Return the [X, Y] coordinate for the center point of the cell that contains the specified text.  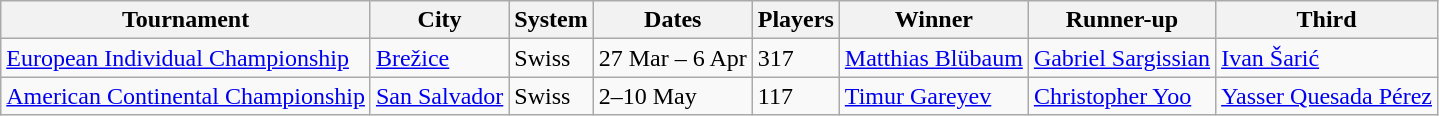
Winner [934, 20]
Brežice [439, 58]
Ivan Šarić [1327, 58]
2–10 May [672, 96]
Gabriel Sargissian [1122, 58]
Christopher Yoo [1122, 96]
Runner-up [1122, 20]
Third [1327, 20]
American Continental Championship [186, 96]
Players [796, 20]
San Salvador [439, 96]
Yasser Quesada Pérez [1327, 96]
317 [796, 58]
Matthias Blübaum [934, 58]
27 Mar – 6 Apr [672, 58]
Dates [672, 20]
System [551, 20]
Tournament [186, 20]
Timur Gareyev [934, 96]
European Individual Championship [186, 58]
117 [796, 96]
City [439, 20]
